Detect which cell encompasses the target text, then output its [x, y] center coordinate. 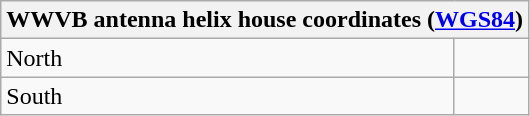
WWVB antenna helix house coordinates (WGS84) [265, 20]
North [228, 58]
South [228, 96]
